Output the [X, Y] coordinate of the center of the cell containing the given text.  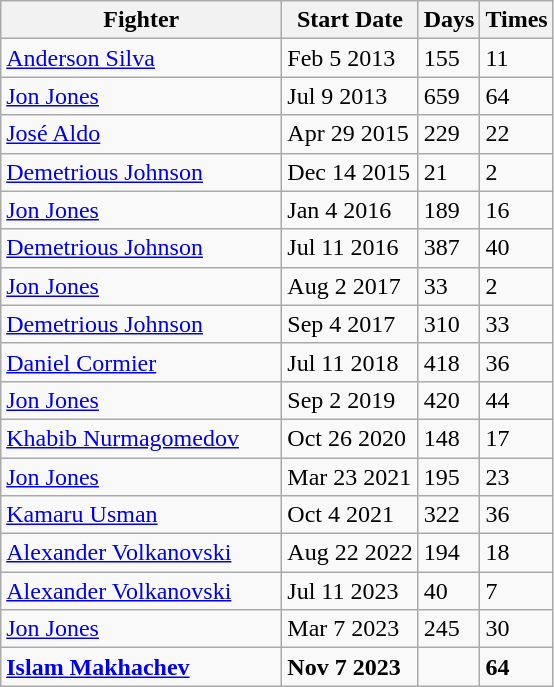
16 [516, 210]
Jul 11 2023 [350, 591]
189 [449, 210]
23 [516, 477]
Jul 11 2016 [350, 248]
Mar 23 2021 [350, 477]
44 [516, 400]
310 [449, 324]
Fighter [142, 20]
Anderson Silva [142, 58]
21 [449, 172]
17 [516, 438]
11 [516, 58]
Feb 5 2013 [350, 58]
Times [516, 20]
Start Date [350, 20]
155 [449, 58]
420 [449, 400]
30 [516, 629]
Jul 11 2018 [350, 362]
Aug 2 2017 [350, 286]
Oct 26 2020 [350, 438]
Islam Makhachev [142, 667]
148 [449, 438]
Jul 9 2013 [350, 96]
Sep 2 2019 [350, 400]
Oct 4 2021 [350, 515]
418 [449, 362]
Jan 4 2016 [350, 210]
Days [449, 20]
22 [516, 134]
Daniel Cormier [142, 362]
387 [449, 248]
245 [449, 629]
18 [516, 553]
195 [449, 477]
Aug 22 2022 [350, 553]
Mar 7 2023 [350, 629]
Khabib Nurmagomedov [142, 438]
229 [449, 134]
Sep 4 2017 [350, 324]
659 [449, 96]
José Aldo [142, 134]
7 [516, 591]
Dec 14 2015 [350, 172]
322 [449, 515]
Kamaru Usman [142, 515]
Apr 29 2015 [350, 134]
194 [449, 553]
Nov 7 2023 [350, 667]
